Return (x, y) of the center of cell containing provided text 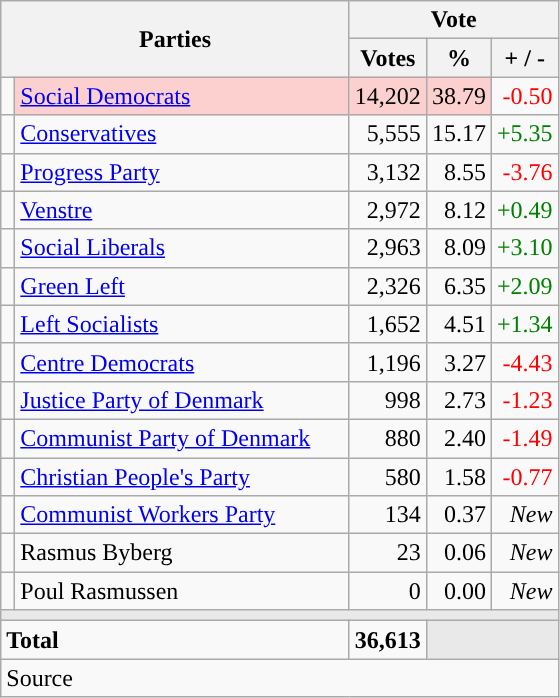
Vote (454, 20)
% (458, 58)
-3.76 (524, 172)
-0.77 (524, 477)
2.40 (458, 438)
Christian People's Party (182, 477)
2,972 (388, 210)
+2.09 (524, 286)
Justice Party of Denmark (182, 400)
0.06 (458, 553)
580 (388, 477)
38.79 (458, 96)
Communist Party of Denmark (182, 438)
134 (388, 515)
Progress Party (182, 172)
Social Liberals (182, 248)
+3.10 (524, 248)
Venstre (182, 210)
1,652 (388, 324)
+0.49 (524, 210)
Conservatives (182, 134)
2.73 (458, 400)
5,555 (388, 134)
23 (388, 553)
0 (388, 591)
0.37 (458, 515)
-1.23 (524, 400)
4.51 (458, 324)
880 (388, 438)
8.55 (458, 172)
Communist Workers Party (182, 515)
+ / - (524, 58)
-0.50 (524, 96)
Centre Democrats (182, 362)
0.00 (458, 591)
Total (176, 640)
2,326 (388, 286)
Source (280, 678)
6.35 (458, 286)
3,132 (388, 172)
36,613 (388, 640)
15.17 (458, 134)
1.58 (458, 477)
Social Democrats (182, 96)
3.27 (458, 362)
1,196 (388, 362)
Parties (176, 39)
Green Left (182, 286)
Rasmus Byberg (182, 553)
-1.49 (524, 438)
14,202 (388, 96)
998 (388, 400)
-4.43 (524, 362)
8.09 (458, 248)
2,963 (388, 248)
Votes (388, 58)
+1.34 (524, 324)
Poul Rasmussen (182, 591)
8.12 (458, 210)
+5.35 (524, 134)
Left Socialists (182, 324)
